Detect which cell encompasses the target text, then output its [X, Y] center coordinate. 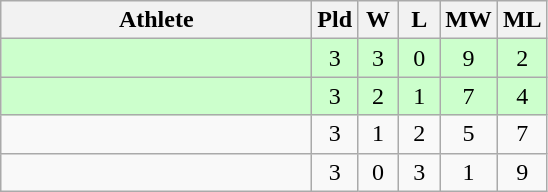
5 [469, 134]
L [420, 20]
Athlete [156, 20]
W [378, 20]
MW [469, 20]
Pld [335, 20]
4 [522, 96]
ML [522, 20]
